Scan for the cell matching the given text and deliver its (X, Y) coordinate at center. 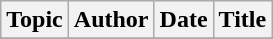
Author (111, 20)
Topic (35, 20)
Title (242, 20)
Date (184, 20)
